From the cell containing the given text, extract its center point as (x, y) coordinate. 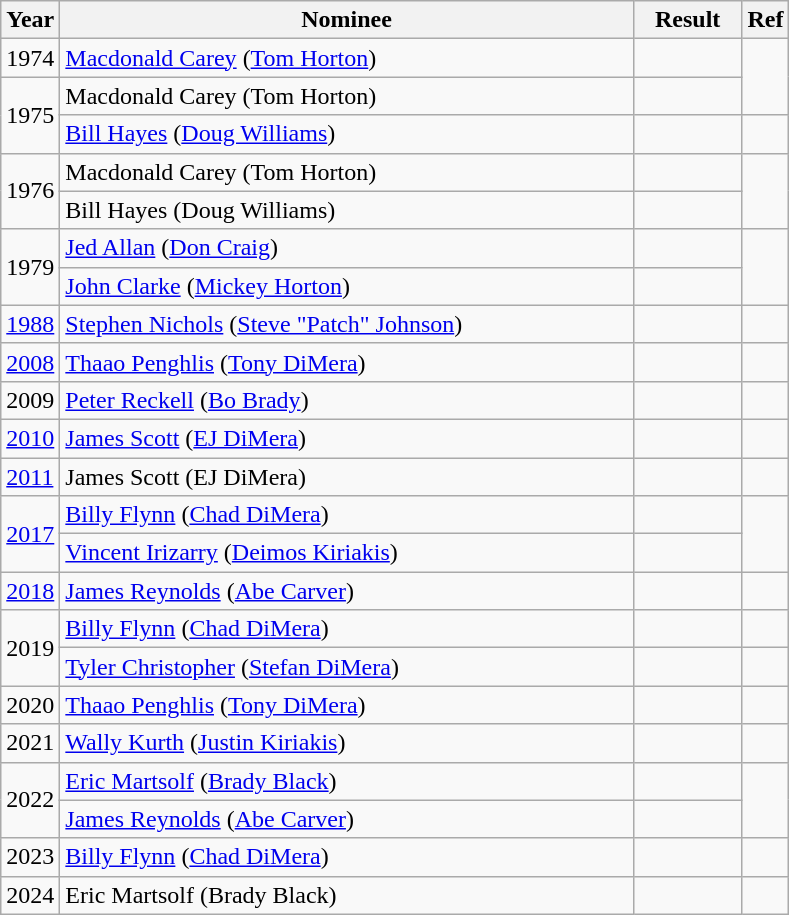
2022 (30, 800)
1979 (30, 267)
1988 (30, 324)
2017 (30, 534)
2023 (30, 857)
Peter Reckell (Bo Brady) (347, 400)
Year (30, 20)
2018 (30, 591)
Result (688, 20)
2008 (30, 362)
2009 (30, 400)
2010 (30, 438)
Ref (766, 20)
1975 (30, 115)
1974 (30, 58)
Jed Allan (Don Craig) (347, 248)
Tyler Christopher (Stefan DiMera) (347, 667)
Nominee (347, 20)
2021 (30, 743)
Stephen Nichols (Steve "Patch" Johnson) (347, 324)
2019 (30, 648)
John Clarke (Mickey Horton) (347, 286)
2011 (30, 477)
2020 (30, 705)
Vincent Irizarry (Deimos Kiriakis) (347, 553)
1976 (30, 191)
2024 (30, 895)
Wally Kurth (Justin Kiriakis) (347, 743)
